For the text-containing cell, return its midpoint in (X, Y) coordinate format. 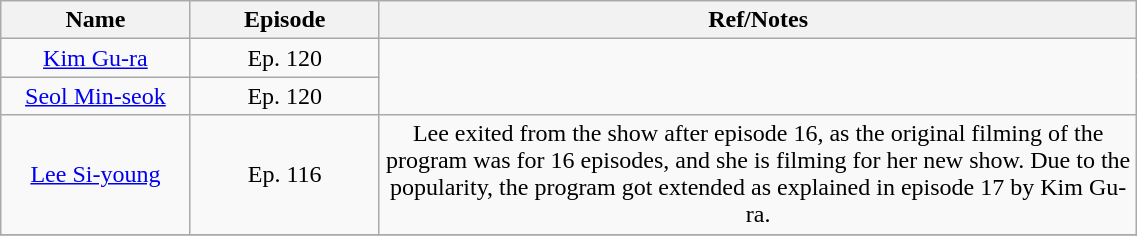
Ep. 116 (284, 174)
Seol Min-seok (96, 96)
Kim Gu-ra (96, 58)
Episode (284, 20)
Ref/Notes (758, 20)
Lee Si-young (96, 174)
Name (96, 20)
